From the cell containing the given text, extract its center point as (X, Y) coordinate. 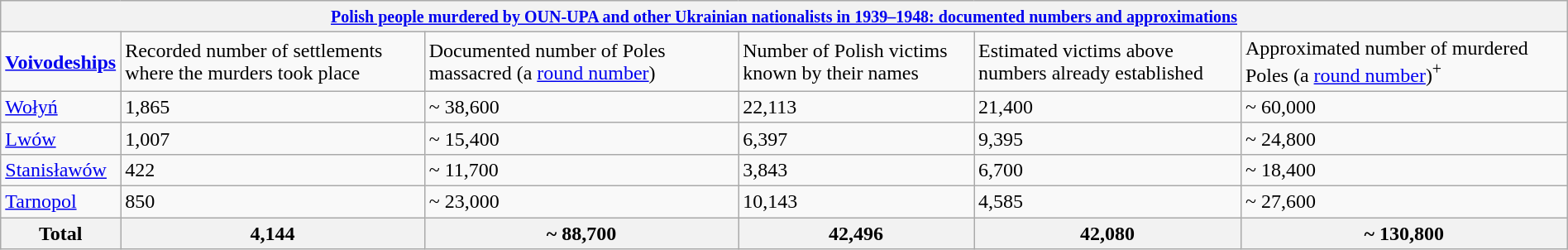
4,585 (1108, 202)
~ 11,700 (581, 170)
Stanisławów (61, 170)
9,395 (1108, 138)
21,400 (1108, 107)
10,143 (857, 202)
1,865 (273, 107)
22,113 (857, 107)
~ 15,400 (581, 138)
~ 130,800 (1404, 233)
42,080 (1108, 233)
Voivodeships (61, 62)
~ 88,700 (581, 233)
6,700 (1108, 170)
42,496 (857, 233)
Number of Polish victims known by their names (857, 62)
~ 38,600 (581, 107)
~ 23,000 (581, 202)
~ 27,600 (1404, 202)
Recorded number of settlements where the murders took place (273, 62)
Polish people murdered by OUN-UPA and other Ukrainian nationalists in 1939–1948: documented numbers and approximations (784, 17)
Tarnopol (61, 202)
Approximated number of murdered Poles (a round number)+ (1404, 62)
850 (273, 202)
422 (273, 170)
Wołyń (61, 107)
1,007 (273, 138)
Total (61, 233)
6,397 (857, 138)
Documented number of Poles massacred (a round number) (581, 62)
3,843 (857, 170)
4,144 (273, 233)
~ 24,800 (1404, 138)
~ 18,400 (1404, 170)
~ 60,000 (1404, 107)
Estimated victims above numbers already established (1108, 62)
Lwów (61, 138)
